Extract the [X, Y] coordinate from the center of the cell holding the provided text.  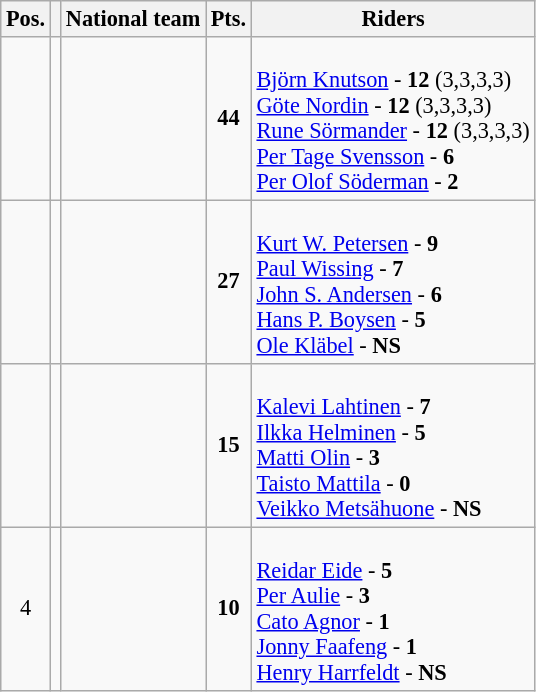
27 [229, 282]
Kalevi Lahtinen - 7 Ilkka Helminen - 5 Matti Olin - 3 Taisto Mattila - 0 Veikko Metsähuone - NS [393, 444]
Pts. [229, 19]
44 [229, 118]
Kurt W. Petersen - 9 Paul Wissing - 7 John S. Andersen - 6 Hans P. Boysen - 5 Ole Kläbel - NS [393, 282]
4 [26, 608]
Pos. [26, 19]
National team [134, 19]
Björn Knutson - 12 (3,3,3,3) Göte Nordin - 12 (3,3,3,3) Rune Sörmander - 12 (3,3,3,3) Per Tage Svensson - 6 Per Olof Söderman - 2 [393, 118]
15 [229, 444]
Riders [393, 19]
10 [229, 608]
Reidar Eide - 5 Per Aulie - 3 Cato Agnor - 1 Jonny Faafeng - 1 Henry Harrfeldt - NS [393, 608]
